Locate the cell with the specified text and output its (x, y) center coordinate. 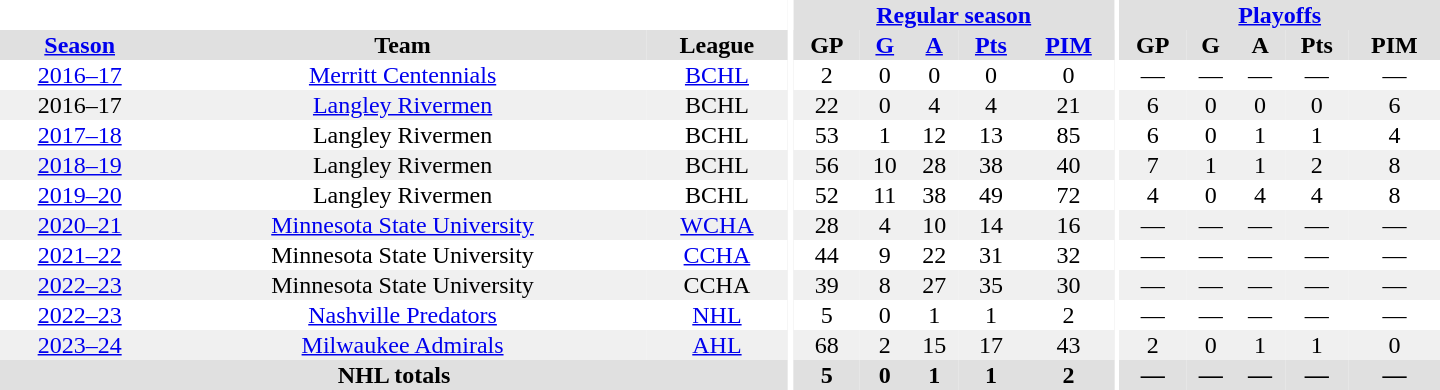
32 (1068, 255)
WCHA (717, 225)
40 (1068, 165)
2019–20 (80, 195)
52 (828, 195)
NHL totals (394, 375)
2023–24 (80, 345)
53 (828, 135)
56 (828, 165)
12 (934, 135)
16 (1068, 225)
League (717, 45)
Team (402, 45)
14 (991, 225)
Regular season (954, 15)
Season (80, 45)
21 (1068, 105)
2021–22 (80, 255)
9 (884, 255)
43 (1068, 345)
7 (1152, 165)
2017–18 (80, 135)
17 (991, 345)
35 (991, 285)
15 (934, 345)
Milwaukee Admirals (402, 345)
44 (828, 255)
85 (1068, 135)
27 (934, 285)
13 (991, 135)
30 (1068, 285)
2020–21 (80, 225)
68 (828, 345)
72 (1068, 195)
39 (828, 285)
Playoffs (1280, 15)
11 (884, 195)
Nashville Predators (402, 315)
AHL (717, 345)
Merritt Centennials (402, 75)
NHL (717, 315)
31 (991, 255)
2018–19 (80, 165)
49 (991, 195)
